Scan for the cell matching the given text and deliver its [X, Y] coordinate at center. 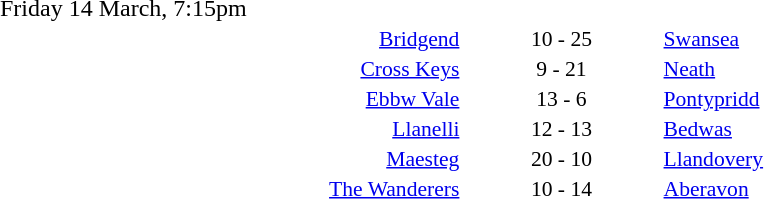
13 - 6 [561, 98]
10 - 25 [561, 38]
12 - 13 [561, 128]
20 - 10 [561, 158]
9 - 21 [561, 68]
